Provide the [X, Y] coordinate of the cell's center where the given text is located.  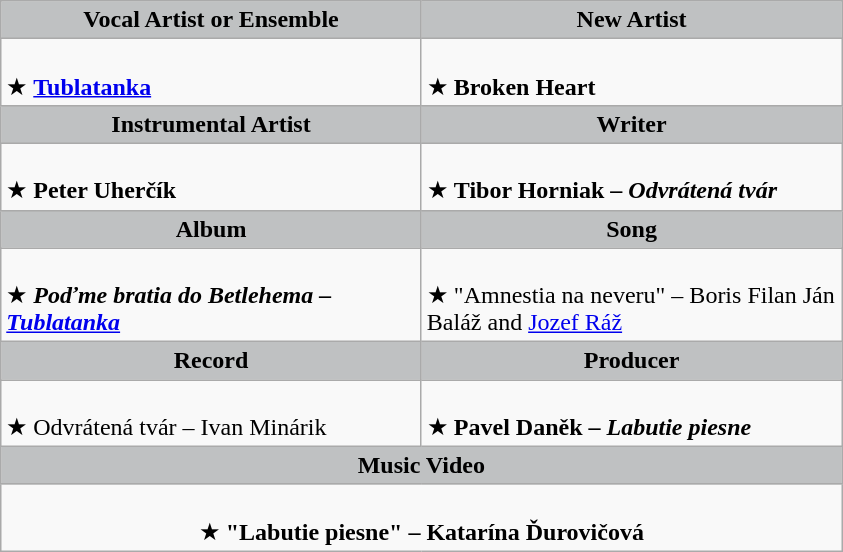
★ Poďme bratia do Betlehema – Tublatanka [212, 295]
Album [212, 229]
Writer [632, 124]
★ "Amnestia na neveru" – Boris Filan Ján Baláž and Jozef Ráž [632, 295]
★ Pavel Daněk – Labutie piesne [632, 414]
★ Peter Uherčík [212, 176]
★ Tibor Horniak – Odvrátená tvár [632, 176]
Music Video [422, 465]
★ Odvrátená tvár – Ivan Minárik [212, 414]
Song [632, 229]
New Artist [632, 20]
★ "Labutie piesne" – Katarína Ďurovičová [422, 518]
Vocal Artist or Ensemble [212, 20]
★ Tublatanka [212, 72]
Producer [632, 361]
Record [212, 361]
Instrumental Artist [212, 124]
★ Broken Heart [632, 72]
